Extract the (X, Y) coordinate from the center of the cell holding the provided text.  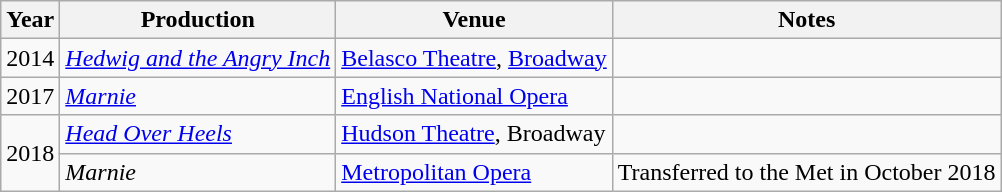
Metropolitan Opera (474, 172)
Hedwig and the Angry Inch (198, 58)
Head Over Heels (198, 134)
Venue (474, 20)
Hudson Theatre, Broadway (474, 134)
2017 (30, 96)
Year (30, 20)
Belasco Theatre, Broadway (474, 58)
Production (198, 20)
English National Opera (474, 96)
Transferred to the Met in October 2018 (806, 172)
2014 (30, 58)
2018 (30, 153)
Notes (806, 20)
